Search for the cell housing the specified text and yield its [X, Y] center coordinate. 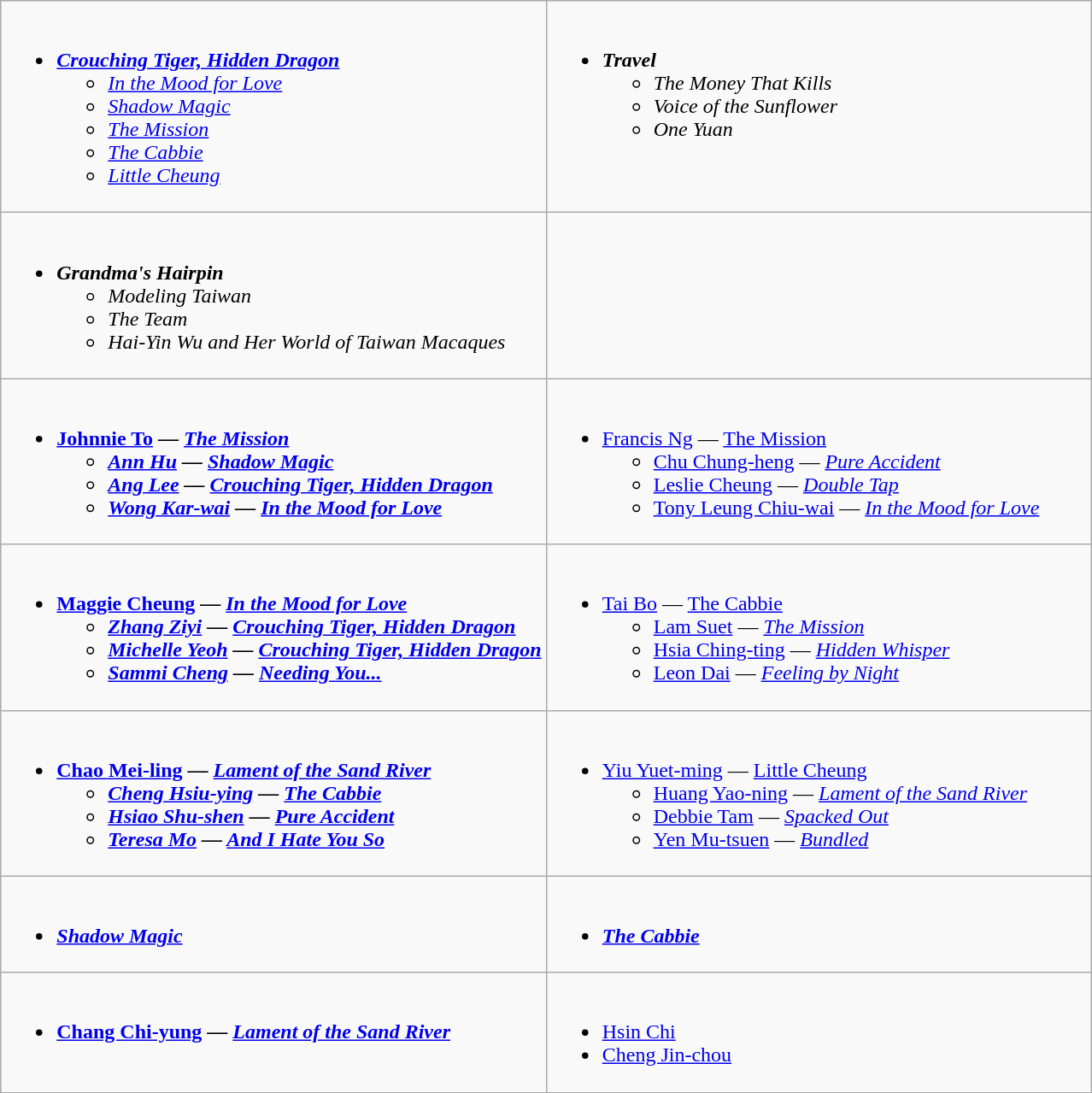
Chang Chi-yung — Lament of the Sand River [273, 1032]
Yiu Yuet-ming — Little CheungHuang Yao-ning — Lament of the Sand RiverDebbie Tam — Spacked OutYen Mu-tsuen — Bundled [819, 793]
Chao Mei-ling — Lament of the Sand RiverCheng Hsiu-ying — The CabbieHsiao Shu-shen — Pure AccidentTeresa Mo — And I Hate You So [273, 793]
Grandma's HairpinModeling TaiwanThe TeamHai-Yin Wu and Her World of Taiwan Macaques [273, 296]
Tai Bo — The CabbieLam Suet — The MissionHsia Ching-ting — Hidden WhisperLeon Dai — Feeling by Night [819, 627]
Shadow Magic [273, 925]
Crouching Tiger, Hidden DragonIn the Mood for LoveShadow MagicThe MissionThe CabbieLittle Cheung [273, 107]
The Cabbie [819, 925]
Hsin ChiCheng Jin-chou [819, 1032]
Johnnie To — The MissionAnn Hu — Shadow MagicAng Lee — Crouching Tiger, Hidden DragonWong Kar-wai — In the Mood for Love [273, 461]
Francis Ng — The MissionChu Chung-heng — Pure AccidentLeslie Cheung — Double TapTony Leung Chiu-wai — In the Mood for Love [819, 461]
TravelThe Money That KillsVoice of the SunflowerOne Yuan [819, 107]
